Pinpoint the cell where the given text exists, returning its (X, Y) midpoint coordinate. 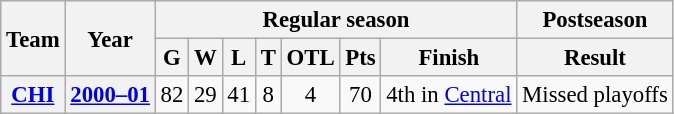
4th in Central (449, 95)
Finish (449, 58)
Postseason (595, 20)
41 (238, 95)
OTL (310, 58)
Regular season (336, 20)
Team (33, 38)
Missed playoffs (595, 95)
4 (310, 95)
29 (206, 95)
Pts (360, 58)
8 (268, 95)
T (268, 58)
CHI (33, 95)
G (172, 58)
Result (595, 58)
82 (172, 95)
L (238, 58)
W (206, 58)
Year (110, 38)
2000–01 (110, 95)
70 (360, 95)
